Return [X, Y] of the center of cell containing provided text 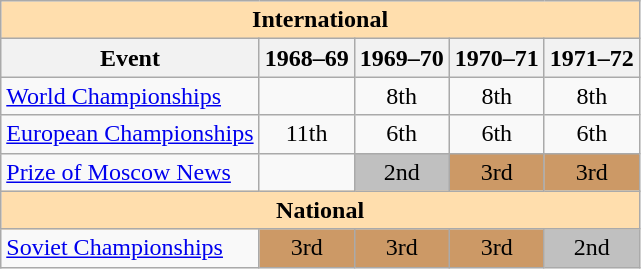
World Championships [130, 96]
National [320, 210]
1968–69 [306, 58]
Prize of Moscow News [130, 172]
1970–71 [496, 58]
International [320, 20]
European Championships [130, 134]
11th [306, 134]
Event [130, 58]
1971–72 [592, 58]
1969–70 [402, 58]
Soviet Championships [130, 248]
